Output the [X, Y] coordinate of the center of the cell containing the given text.  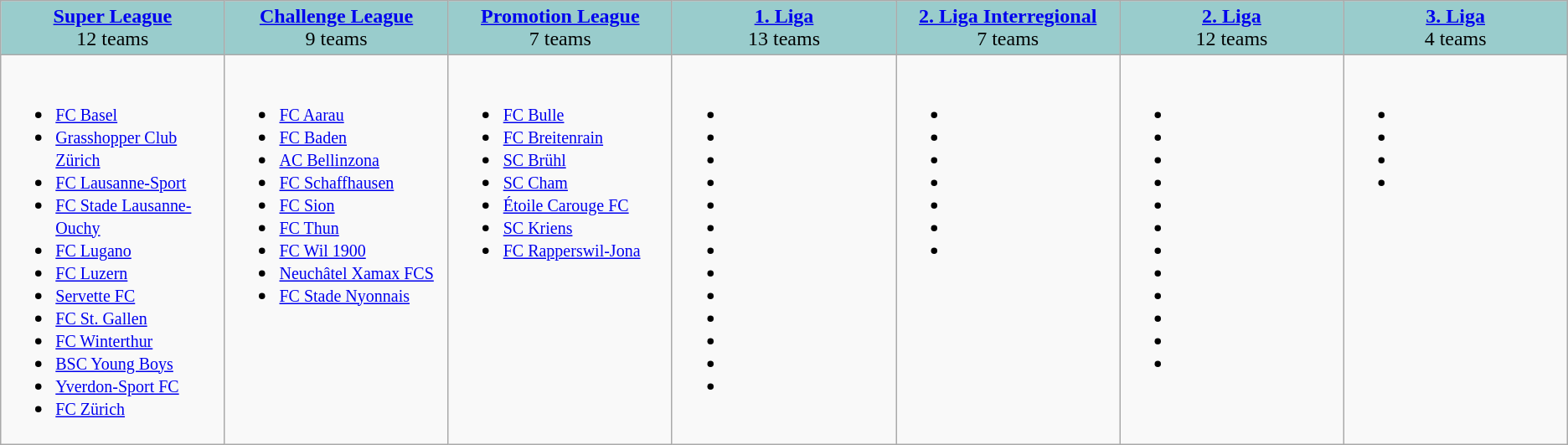
Challenge League9 teams [337, 28]
Promotion League7 teams [560, 28]
1. Liga13 teams [784, 28]
3. Liga4 teams [1456, 28]
FC AarauFC BadenAC BellinzonaFC SchaffhausenFC SionFC ThunFC Wil 1900Neuchâtel Xamax FCSFC Stade Nyonnais [337, 250]
Super League12 teams [112, 28]
2. Liga Interregional7 teams [1008, 28]
FC BulleFC BreitenrainSC BrühlSC ChamÉtoile Carouge FCSC KriensFC Rapperswil-Jona [560, 250]
2. Liga12 teams [1231, 28]
